Identify which cell holds the provided text, then report its (x, y) central coordinate. 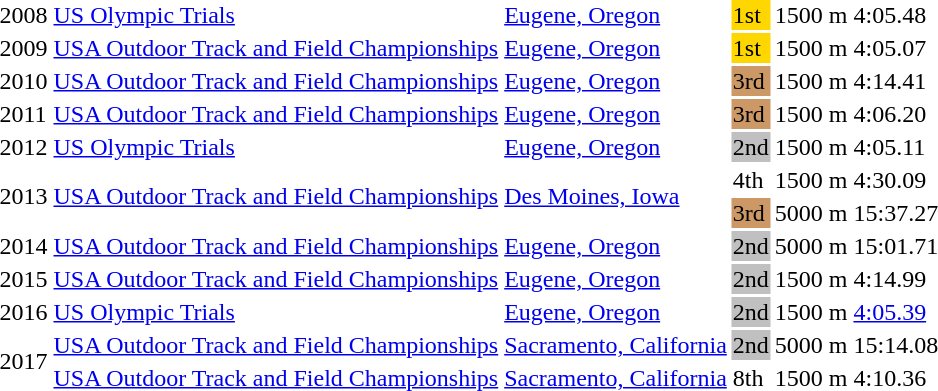
Sacramento, California (616, 345)
Des Moines, Iowa (616, 196)
4th (750, 180)
